Provide the (X, Y) coordinate of the cell's center where the given text is located.  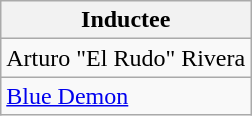
Arturo "El Rudo" Rivera (126, 58)
Blue Demon (126, 96)
Inductee (126, 20)
